Return [x, y] of the center of cell containing provided text 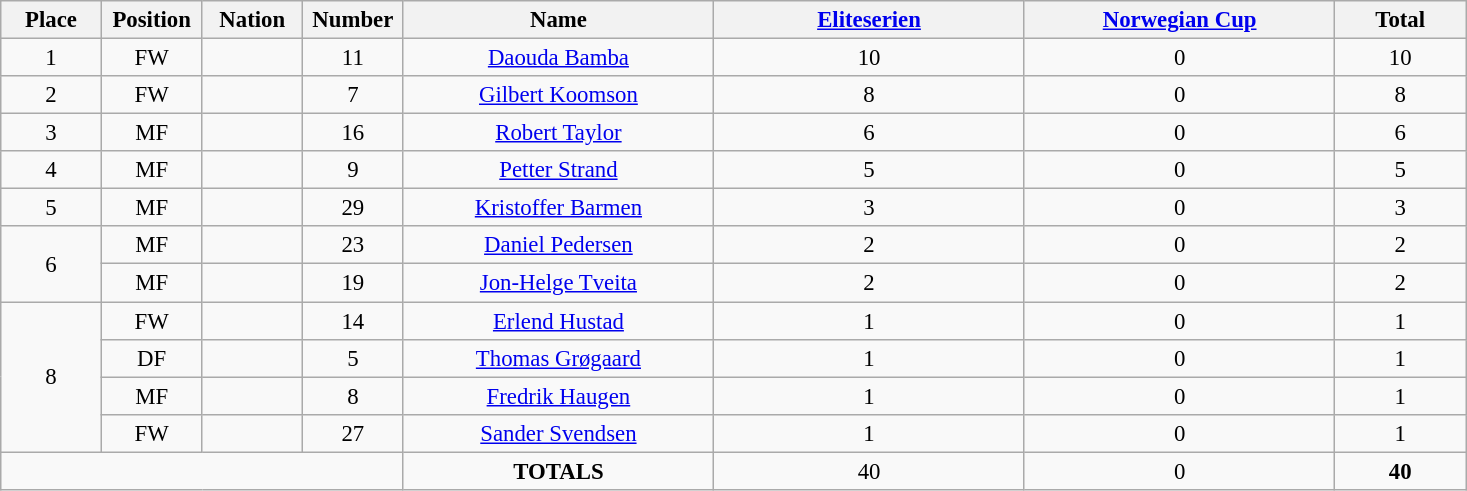
Petter Strand [558, 170]
23 [354, 245]
Robert Taylor [558, 133]
9 [354, 170]
27 [354, 433]
Name [558, 20]
Position [152, 20]
29 [354, 208]
16 [354, 133]
Thomas Grøgaard [558, 358]
Gilbert Koomson [558, 95]
Nation [252, 20]
Place [52, 20]
11 [354, 58]
TOTALS [558, 471]
Total [1400, 20]
4 [52, 170]
Erlend Hustad [558, 321]
Norwegian Cup [1180, 20]
Kristoffer Barmen [558, 208]
Jon-Helge Tveita [558, 283]
Daouda Bamba [558, 58]
19 [354, 283]
DF [152, 358]
Number [354, 20]
Sander Svendsen [558, 433]
Fredrik Haugen [558, 396]
7 [354, 95]
Daniel Pedersen [558, 245]
Eliteserien [870, 20]
14 [354, 321]
